Search for the cell housing the specified text and yield its [X, Y] center coordinate. 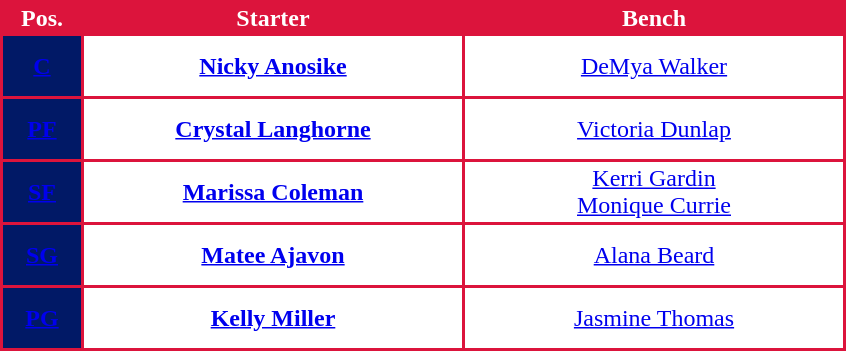
C [42, 66]
Crystal Langhorne [273, 129]
Matee Ajavon [273, 255]
SF [42, 192]
DeMya Walker [654, 66]
Jasmine Thomas [654, 318]
PG [42, 318]
Starter [273, 18]
Nicky Anosike [273, 66]
Kelly Miller [273, 318]
Bench [654, 18]
Kerri GardinMonique Currie [654, 192]
SG [42, 255]
PF [42, 129]
Victoria Dunlap [654, 129]
Pos. [42, 18]
Marissa Coleman [273, 192]
Alana Beard [654, 255]
